Output the [x, y] coordinate of the center of the cell containing the given text.  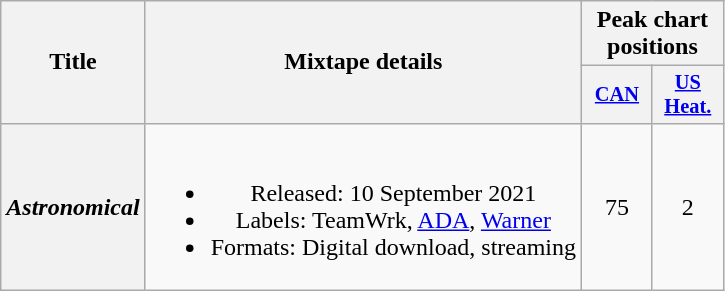
Peak chart positions [653, 34]
Astronomical [73, 206]
Released: 10 September 2021Labels: TeamWrk, ADA, WarnerFormats: Digital download, streaming [363, 206]
2 [688, 206]
CAN [618, 95]
USHeat. [688, 95]
Title [73, 62]
75 [618, 206]
Mixtape details [363, 62]
